Search for the cell housing the specified text and yield its [x, y] center coordinate. 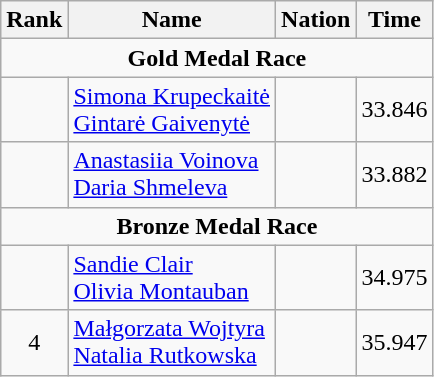
33.882 [394, 174]
Anastasiia Voinova Daria Shmeleva [172, 174]
34.975 [394, 278]
35.947 [394, 342]
4 [34, 342]
Sandie ClairOlivia Montauban [172, 278]
Nation [316, 20]
Gold Medal Race [217, 58]
Rank [34, 20]
Bronze Medal Race [217, 226]
Name [172, 20]
Simona Krupeckaitė Gintarė Gaivenytė [172, 110]
Time [394, 20]
Małgorzata Wojtyra Natalia Rutkowska [172, 342]
33.846 [394, 110]
